Determine the (x, y) coordinate at the center of the cell enclosing the given text.  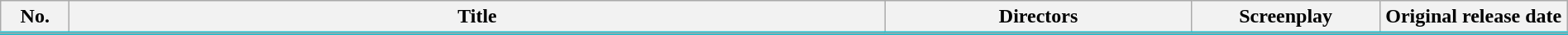
Original release date (1474, 17)
Directors (1039, 17)
Screenplay (1285, 17)
Title (477, 17)
No. (35, 17)
